From the cell containing the given text, extract its center point as (X, Y) coordinate. 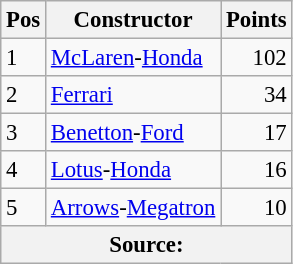
Ferrari (134, 95)
5 (24, 208)
16 (256, 170)
1 (24, 58)
Constructor (134, 20)
34 (256, 95)
17 (256, 133)
McLaren-Honda (134, 58)
Lotus-Honda (134, 170)
Arrows-Megatron (134, 208)
2 (24, 95)
Points (256, 20)
102 (256, 58)
Source: (146, 245)
Benetton-Ford (134, 133)
3 (24, 133)
Pos (24, 20)
4 (24, 170)
10 (256, 208)
